Output the [x, y] coordinate of the center of the cell containing the given text.  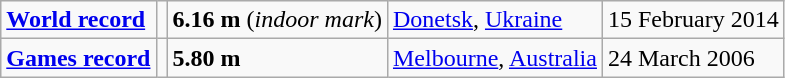
Donetsk, Ukraine [494, 20]
World record [78, 20]
Games record [78, 58]
15 February 2014 [693, 20]
6.16 m (indoor mark) [277, 20]
Melbourne, Australia [494, 58]
24 March 2006 [693, 58]
5.80 m [277, 58]
